Pinpoint the cell where the given text exists, returning its (X, Y) midpoint coordinate. 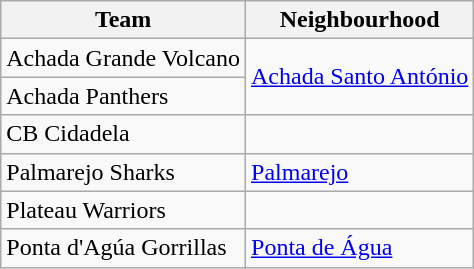
Achada Grande Volcano (124, 58)
Achada Santo António (360, 77)
CB Cidadela (124, 134)
Achada Panthers (124, 96)
Neighbourhood (360, 20)
Palmarejo (360, 172)
Plateau Warriors (124, 210)
Ponta d'Agúa Gorrillas (124, 248)
Palmarejo Sharks (124, 172)
Team (124, 20)
Ponta de Água (360, 248)
